Determine the (x, y) coordinate at the center of the cell enclosing the given text.  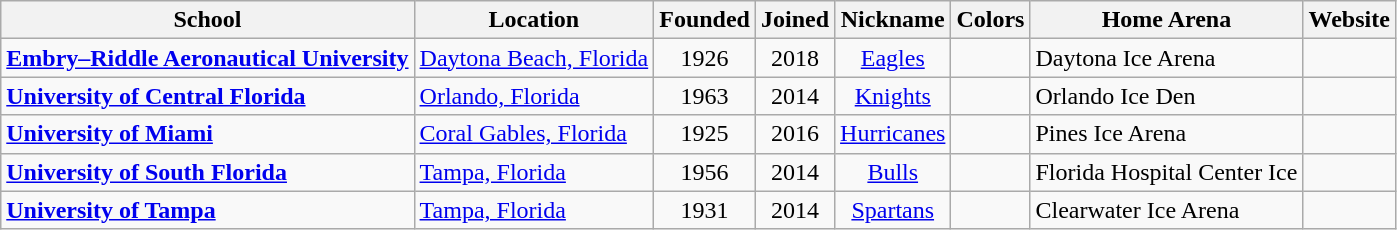
Orlando Ice Den (1166, 96)
1956 (705, 172)
Embry–Riddle Aeronautical University (208, 58)
University of Central Florida (208, 96)
Hurricanes (893, 134)
Location (534, 20)
Florida Hospital Center Ice (1166, 172)
Orlando, Florida (534, 96)
Home Arena (1166, 20)
Bulls (893, 172)
Spartans (893, 210)
Eagles (893, 58)
Daytona Beach, Florida (534, 58)
2016 (794, 134)
University of Miami (208, 134)
Knights (893, 96)
University of South Florida (208, 172)
1926 (705, 58)
Clearwater Ice Arena (1166, 210)
1963 (705, 96)
Joined (794, 20)
Nickname (893, 20)
1925 (705, 134)
Colors (990, 20)
2018 (794, 58)
Website (1349, 20)
1931 (705, 210)
Founded (705, 20)
School (208, 20)
University of Tampa (208, 210)
Coral Gables, Florida (534, 134)
Pines Ice Arena (1166, 134)
Daytona Ice Arena (1166, 58)
